Identify which cell holds the provided text, then report its [x, y] central coordinate. 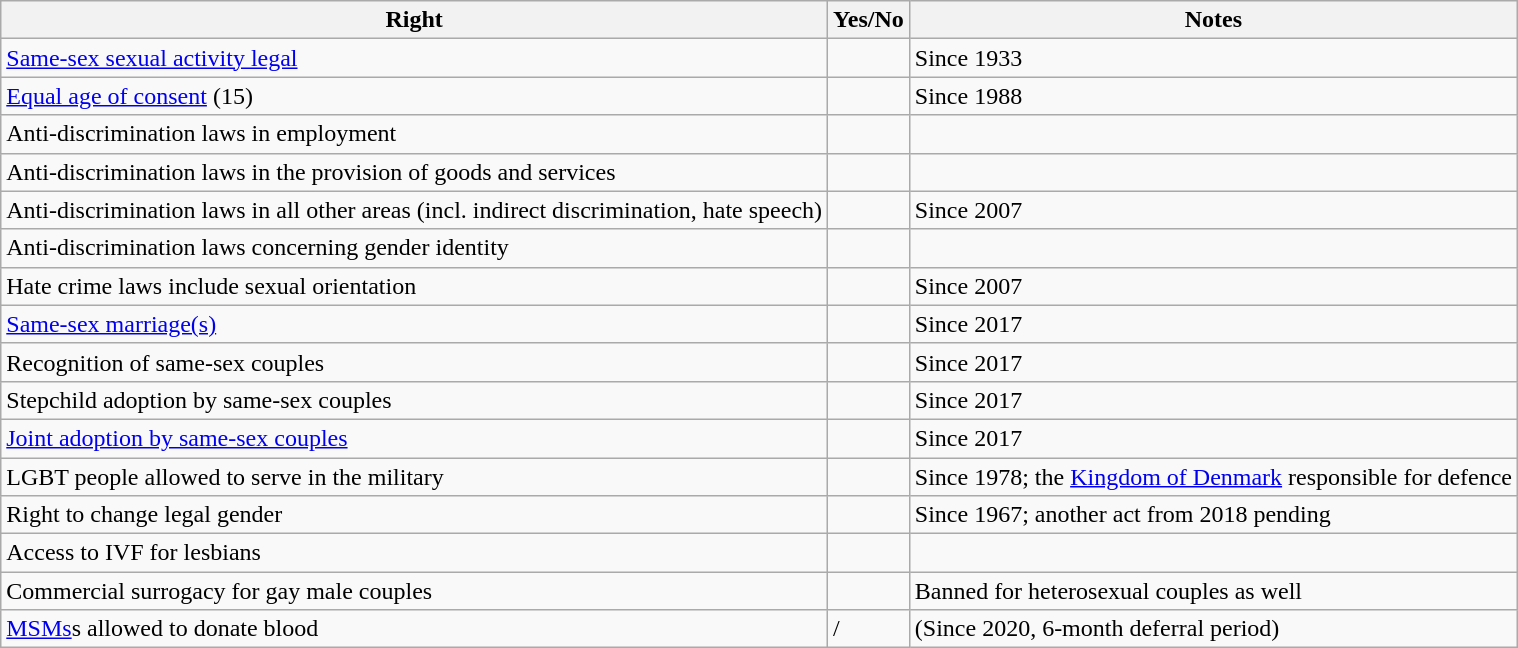
Since 1967; another act from 2018 pending [1213, 515]
Since 1978; the Kingdom of Denmark responsible for defence [1213, 477]
Anti-discrimination laws in employment [414, 134]
Equal age of consent (15) [414, 96]
LGBT people allowed to serve in the military [414, 477]
Anti-discrimination laws concerning gender identity [414, 248]
Same-sex marriage(s) [414, 324]
Stepchild adoption by same-sex couples [414, 400]
(Since 2020, 6-month deferral period) [1213, 629]
Anti-discrimination laws in all other areas (incl. indirect discrimination, hate speech) [414, 210]
Joint adoption by same-sex couples [414, 438]
Hate crime laws include sexual orientation [414, 286]
Yes/No [869, 20]
Since 1988 [1213, 96]
Since 1933 [1213, 58]
Notes [1213, 20]
Recognition of same-sex couples [414, 362]
Commercial surrogacy for gay male couples [414, 591]
Anti-discrimination laws in the provision of goods and services [414, 172]
MSMss allowed to donate blood [414, 629]
Access to IVF for lesbians [414, 553]
/ [869, 629]
Right to change legal gender [414, 515]
Banned for heterosexual couples as well [1213, 591]
Right [414, 20]
Same-sex sexual activity legal [414, 58]
